Return [X, Y] of the center of cell containing provided text 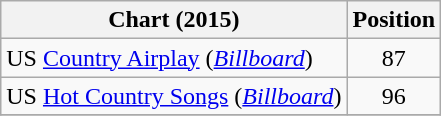
US Hot Country Songs (Billboard) [174, 96]
Chart (2015) [174, 20]
87 [394, 58]
96 [394, 96]
Position [394, 20]
US Country Airplay (Billboard) [174, 58]
